Identify which cell holds the provided text, then report its [X, Y] central coordinate. 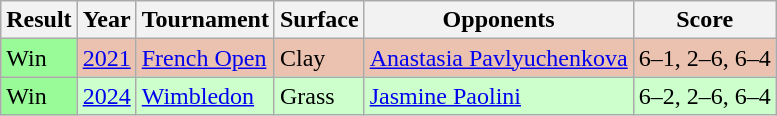
2024 [106, 96]
Clay [319, 58]
6–2, 2–6, 6–4 [704, 96]
Year [106, 20]
Result [39, 20]
Wimbledon [205, 96]
Tournament [205, 20]
6–1, 2–6, 6–4 [704, 58]
Anastasia Pavlyuchenkova [498, 58]
Jasmine Paolini [498, 96]
2021 [106, 58]
Grass [319, 96]
Surface [319, 20]
Score [704, 20]
Opponents [498, 20]
French Open [205, 58]
